Output the [x, y] coordinate of the center of the cell containing the given text.  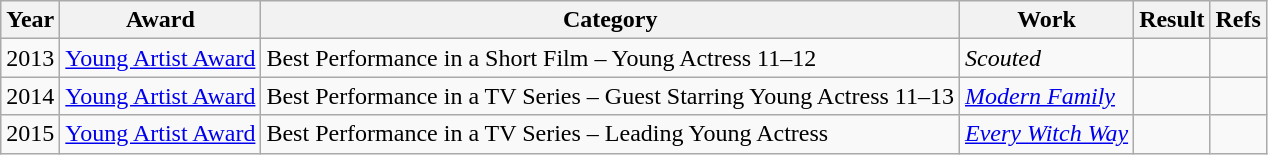
Year [30, 20]
Best Performance in a TV Series – Guest Starring Young Actress 11–13 [610, 96]
Work [1046, 20]
2013 [30, 58]
Award [160, 20]
Every Witch Way [1046, 134]
Refs [1238, 20]
2014 [30, 96]
Modern Family [1046, 96]
2015 [30, 134]
Best Performance in a Short Film – Young Actress 11–12 [610, 58]
Category [610, 20]
Scouted [1046, 58]
Result [1172, 20]
Best Performance in a TV Series – Leading Young Actress [610, 134]
